Output the (x, y) coordinate of the center of the cell containing the given text.  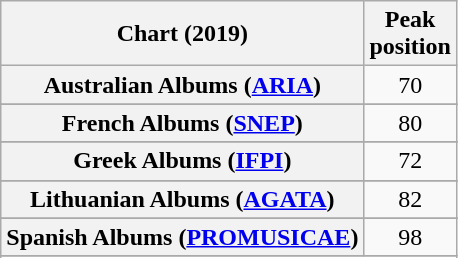
98 (410, 237)
Australian Albums (ARIA) (182, 85)
French Albums (SNEP) (182, 123)
Lithuanian Albums (AGATA) (182, 199)
Spanish Albums (PROMUSICAE) (182, 237)
82 (410, 199)
Chart (2019) (182, 34)
70 (410, 85)
80 (410, 123)
Greek Albums (IFPI) (182, 161)
Peakposition (410, 34)
72 (410, 161)
